Identify which cell holds the provided text, then report its [X, Y] central coordinate. 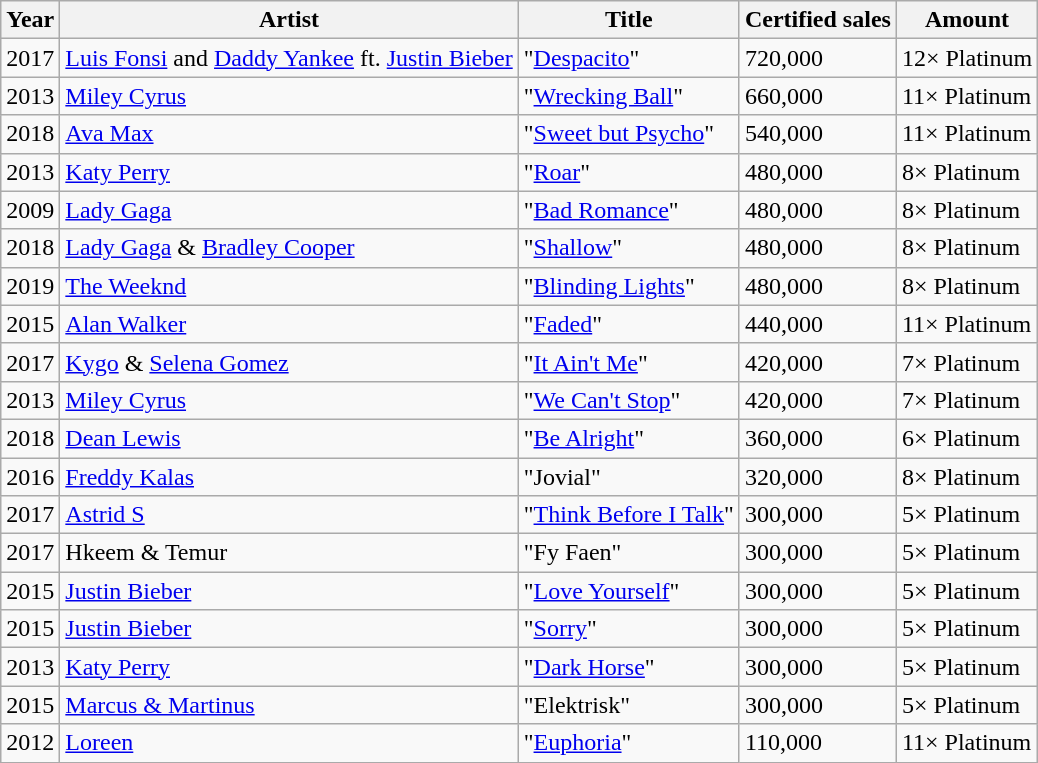
2019 [30, 286]
Kygo & Selena Gomez [289, 362]
"Sorry" [628, 629]
Astrid S [289, 515]
Loreen [289, 743]
Lady Gaga [289, 210]
"We Can't Stop" [628, 400]
Alan Walker [289, 324]
"It Ain't Me" [628, 362]
Certified sales [818, 20]
720,000 [818, 58]
"Sweet but Psycho" [628, 134]
"Love Yourself" [628, 591]
Lady Gaga & Bradley Cooper [289, 248]
Title [628, 20]
Amount [966, 20]
"Elektrisk" [628, 705]
"Bad Romance" [628, 210]
Artist [289, 20]
540,000 [818, 134]
2016 [30, 477]
"Be Alright" [628, 438]
660,000 [818, 96]
"Jovial" [628, 477]
110,000 [818, 743]
"Blinding Lights" [628, 286]
"Roar" [628, 172]
"Euphoria" [628, 743]
Freddy Kalas [289, 477]
"Despacito" [628, 58]
320,000 [818, 477]
6× Platinum [966, 438]
"Dark Horse" [628, 667]
"Wrecking Ball" [628, 96]
12× Platinum [966, 58]
360,000 [818, 438]
"Fy Faen" [628, 553]
440,000 [818, 324]
2012 [30, 743]
Ava Max [289, 134]
"Shallow" [628, 248]
Year [30, 20]
Dean Lewis [289, 438]
"Faded" [628, 324]
Hkeem & Temur [289, 553]
The Weeknd [289, 286]
Marcus & Martinus [289, 705]
"Think Before I Talk" [628, 515]
Luis Fonsi and Daddy Yankee ft. Justin Bieber [289, 58]
2009 [30, 210]
